Search for the cell housing the specified text and yield its [x, y] center coordinate. 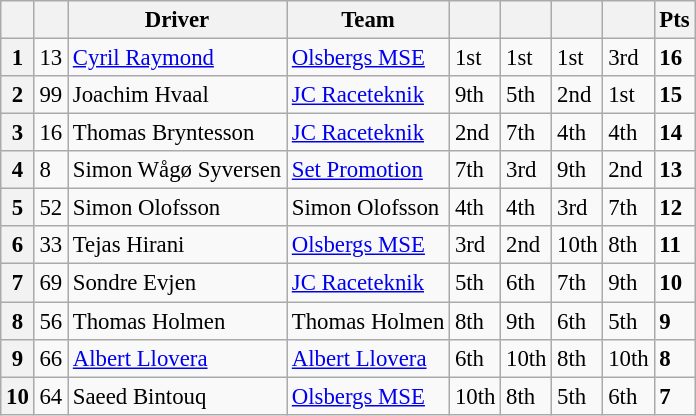
Sondre Evjen [178, 283]
Team [368, 20]
Joachim Hvaal [178, 95]
15 [674, 95]
56 [50, 321]
52 [50, 208]
12 [674, 208]
14 [674, 133]
6 [18, 245]
Thomas Bryntesson [178, 133]
33 [50, 245]
Tejas Hirani [178, 245]
64 [50, 396]
2 [18, 95]
Driver [178, 20]
66 [50, 358]
11 [674, 245]
Cyril Raymond [178, 58]
4 [18, 170]
Simon Wågø Syversen [178, 170]
99 [50, 95]
1 [18, 58]
3 [18, 133]
Saeed Bintouq [178, 396]
Pts [674, 20]
Set Promotion [368, 170]
5 [18, 208]
69 [50, 283]
